Return (X, Y) of the center of cell containing provided text 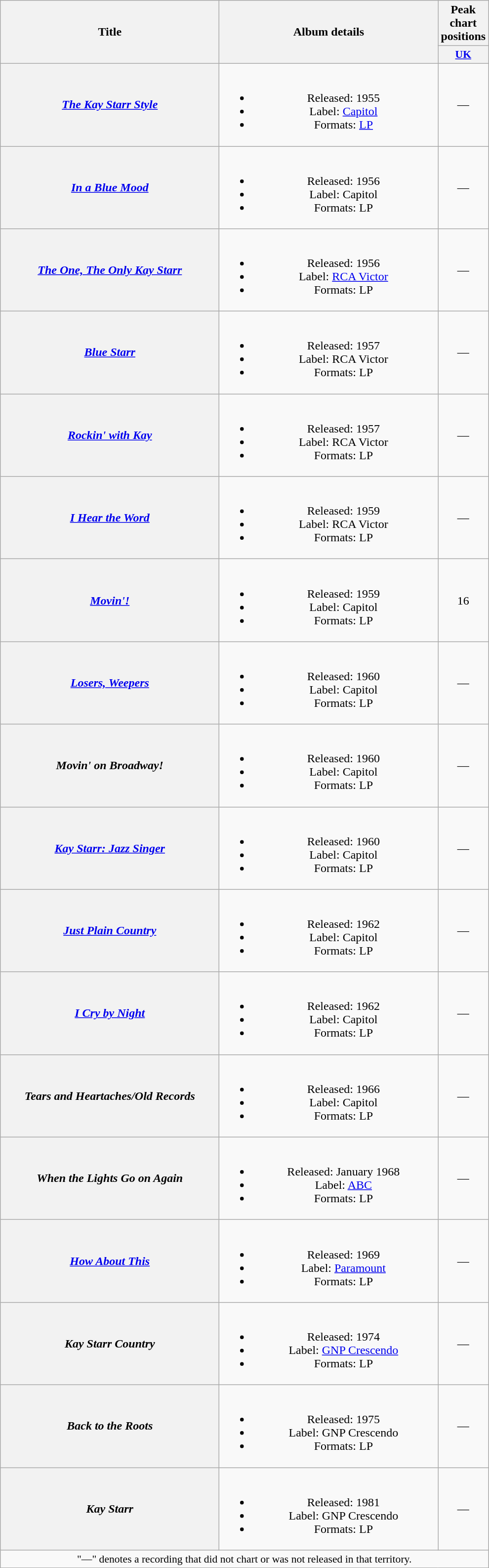
The One, The Only Kay Starr (110, 270)
Released: 1959Label: RCA VictorFormats: LP (329, 518)
Album details (329, 32)
Rockin' with Kay (110, 435)
Kay Starr (110, 1509)
Released: January 1968Label: ABCFormats: LP (329, 1178)
Released: 1956Label: CapitolFormats: LP (329, 188)
Released: 1975Label: GNP CrescendoFormats: LP (329, 1426)
Released: 1974Label: GNP CrescendoFormats: LP (329, 1344)
Movin' on Broadway! (110, 765)
Released: 1956Label: RCA VictorFormats: LP (329, 270)
Movin'! (110, 600)
I Cry by Night (110, 1013)
Released: 1981Label: GNP CrescendoFormats: LP (329, 1509)
The Kay Starr Style (110, 105)
Released: 1969Label: ParamountFormats: LP (329, 1261)
How About This (110, 1261)
Released: 1955Label: CapitolFormats: LP (329, 105)
Just Plain Country (110, 930)
Losers, Weepers (110, 683)
Back to the Roots (110, 1426)
"—" denotes a recording that did not chart or was not released in that territory. (244, 1559)
Kay Starr: Jazz Singer (110, 848)
I Hear the Word (110, 518)
Tears and Heartaches/Old Records (110, 1095)
In a Blue Mood (110, 188)
Released: 1966Label: CapitolFormats: LP (329, 1095)
Released: 1959Label: CapitolFormats: LP (329, 600)
Title (110, 32)
Blue Starr (110, 353)
When the Lights Go on Again (110, 1178)
Peakchartpositions (463, 23)
16 (463, 600)
UK (463, 55)
Kay Starr Country (110, 1344)
